Extract the [x, y] coordinate from the center of the cell holding the provided text.  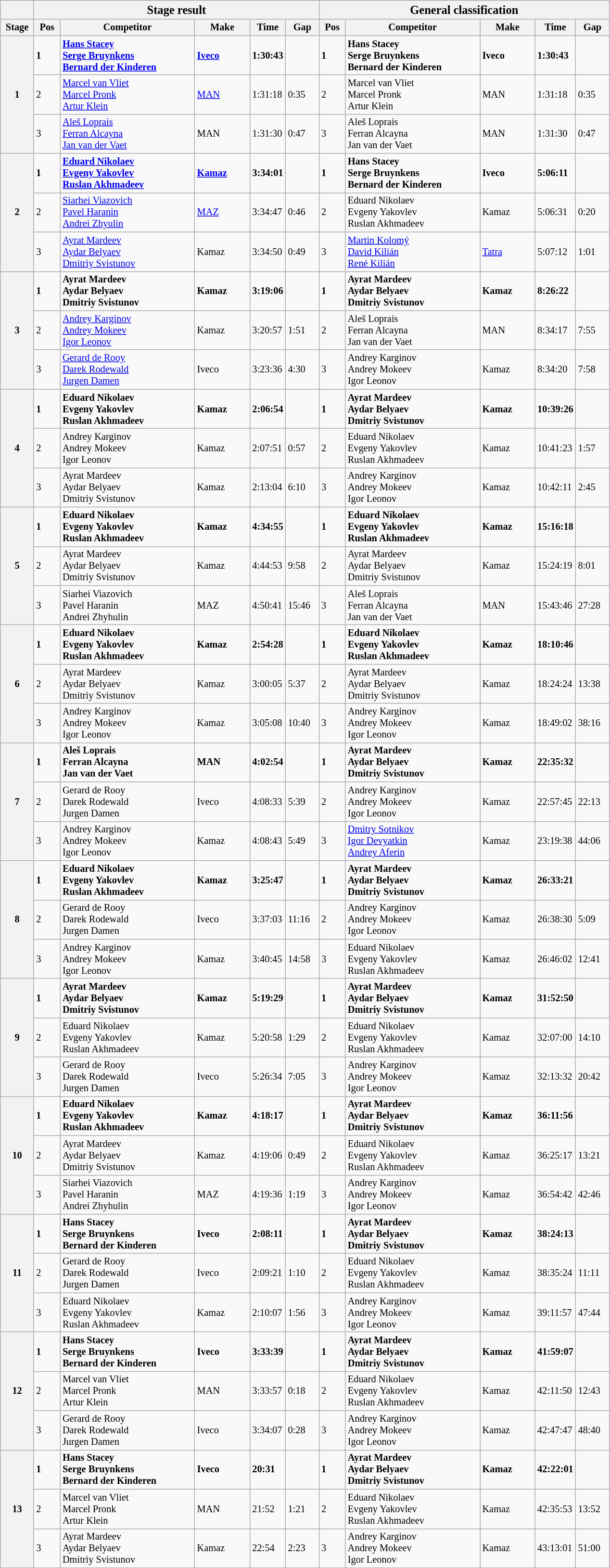
20:42 [593, 1077]
38:16 [593, 723]
4:30 [303, 370]
3:37:03 [267, 919]
26:33:21 [555, 880]
5:26:34 [267, 1077]
8:34:20 [555, 370]
2:45 [593, 487]
4 [17, 448]
3:40:45 [267, 959]
10:40 [303, 723]
11:11 [593, 1273]
3:33:39 [267, 1351]
3:34:01 [267, 173]
2:08:11 [267, 1234]
2:07:51 [267, 448]
8:34:17 [555, 330]
13:52 [593, 1509]
9:58 [303, 566]
42:11:50 [555, 1391]
Siarhei Viazovich Pavel Haranin Andrei Zhyulin [127, 212]
10 [17, 1155]
27:28 [593, 605]
7:55 [593, 330]
2:10:07 [267, 1313]
4:50:41 [267, 605]
20:31 [267, 1469]
13 [17, 1509]
3:05:08 [267, 723]
3:20:57 [267, 330]
4:44:53 [267, 566]
22:35:32 [555, 762]
11:16 [303, 919]
1:56 [303, 1313]
42:35:53 [555, 1509]
General classification [464, 10]
22:13 [593, 802]
8 [17, 919]
2:06:54 [267, 409]
5:19:29 [267, 998]
5:06:11 [555, 173]
41:59:07 [555, 1351]
12:41 [593, 959]
3:34:47 [267, 212]
22:54 [267, 1548]
4:34:55 [267, 527]
9 [17, 1037]
5:49 [303, 841]
15:24:19 [555, 566]
1:19 [303, 1195]
13:38 [593, 684]
26:46:02 [555, 959]
38:35:24 [555, 1273]
1:29 [303, 1037]
5:37 [303, 684]
36:11:56 [555, 1116]
2:23 [303, 1548]
7:05 [303, 1077]
36:25:17 [555, 1155]
4:02:54 [267, 762]
1:01 [593, 252]
3:34:50 [267, 252]
1:21 [303, 1509]
11 [17, 1273]
47:44 [593, 1313]
12 [17, 1390]
7:58 [593, 370]
0:57 [303, 448]
15:43:46 [555, 605]
Dmitry Sotnikov Igor Devyatkin Andrey Aferin [413, 841]
42:22:01 [555, 1469]
22:57:45 [555, 802]
Stage [17, 27]
5:20:58 [267, 1037]
14:10 [593, 1037]
8:26:22 [555, 291]
0:46 [303, 212]
Tatra [508, 252]
5:09 [593, 919]
42:47:47 [555, 1430]
26:38:30 [555, 919]
Martin Kolomý David Kilián René Kilián [413, 252]
5 [17, 566]
0:18 [303, 1391]
4:08:33 [267, 802]
51:00 [593, 1548]
1:51 [303, 330]
12:43 [593, 1391]
15:16:18 [555, 527]
3:25:47 [267, 880]
7 [17, 802]
43:13:01 [555, 1548]
0:20 [593, 212]
Stage result [176, 10]
32:13:32 [555, 1077]
2:54:28 [267, 644]
3:34:07 [267, 1430]
10:39:26 [555, 409]
2:13:04 [267, 487]
13:21 [593, 1155]
3:23:36 [267, 370]
3:19:06 [267, 291]
48:40 [593, 1430]
18:24:24 [555, 684]
1:10 [303, 1273]
10:42:11 [555, 487]
10:41:23 [555, 448]
36:54:42 [555, 1195]
23:19:38 [555, 841]
1:57 [593, 448]
38:24:13 [555, 1234]
31:52:50 [555, 998]
42:46 [593, 1195]
18:49:02 [555, 723]
3:00:05 [267, 684]
39:11:57 [555, 1313]
5:06:31 [555, 212]
5:39 [303, 802]
8:01 [593, 566]
15:46 [303, 605]
0:28 [303, 1430]
2:09:21 [267, 1273]
5:07:12 [555, 252]
44:06 [593, 841]
3:33:57 [267, 1391]
6:10 [303, 487]
18:10:46 [555, 644]
21:52 [267, 1509]
4:18:17 [267, 1116]
14:58 [303, 959]
4:19:06 [267, 1155]
4:08:43 [267, 841]
32:07:00 [555, 1037]
4:19:36 [267, 1195]
6 [17, 683]
